Detect which cell encompasses the target text, then output its [x, y] center coordinate. 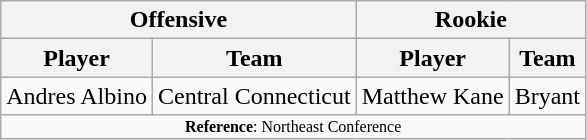
Reference: Northeast Conference [294, 127]
Andres Albino [77, 96]
Bryant [547, 96]
Matthew Kane [432, 96]
Rookie [470, 20]
Offensive [178, 20]
Central Connecticut [254, 96]
